Find where the given text appears and provide that cell's center as (x, y) coordinate. 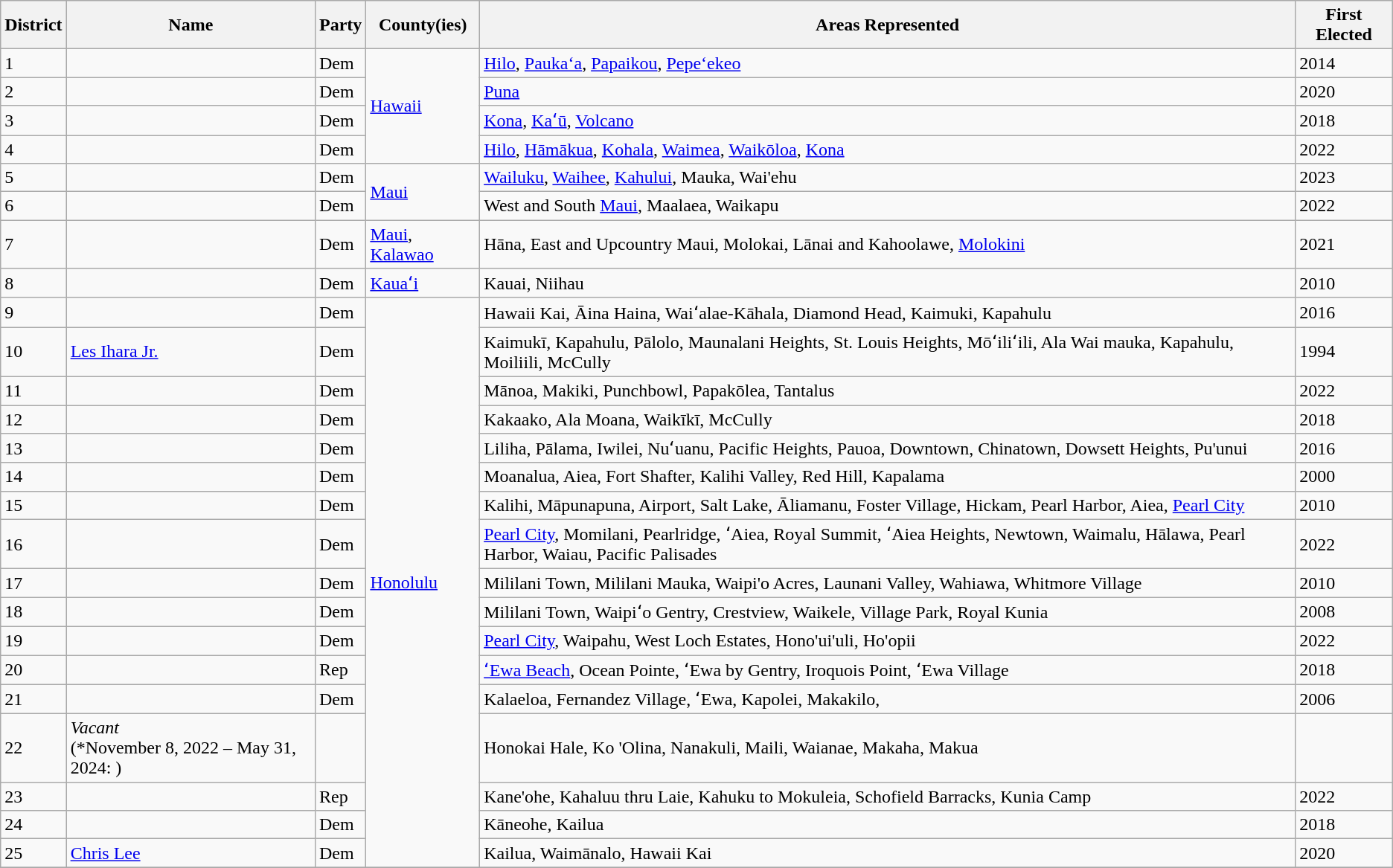
Hawaii (423, 106)
Puna (888, 91)
17 (33, 583)
District (33, 25)
5 (33, 178)
11 (33, 390)
3 (33, 120)
15 (33, 505)
Mililani Town, Mililani Mauka, Waipi'o Acres, Launani Valley, Wahiawa, Whitmore Village (888, 583)
25 (33, 853)
Hawaii Kai, Āina Haina, Waiʻalae-Kāhala, Diamond Head, Kaimuki, Kapahulu (888, 312)
Chris Lee (190, 853)
Pearl City, Momilani, Pearlridge, ʻAiea, Royal Summit, ʻAiea Heights, Newtown, Waimalu, Hālawa, Pearl Harbor, Waiau, Pacific Palisades (888, 544)
Kauaʻi (423, 283)
2 (33, 91)
Maui (423, 192)
20 (33, 669)
Maui, Kalawao (423, 244)
2014 (1344, 63)
Areas Represented (888, 25)
Kāneohe, Kailua (888, 825)
18 (33, 612)
Honolulu (423, 582)
21 (33, 699)
9 (33, 312)
14 (33, 477)
16 (33, 544)
ʻEwa Beach, Ocean Pointe, ʻEwa by Gentry, Iroquois Point, ʻEwa Village (888, 669)
13 (33, 449)
6 (33, 206)
Vacant(*November 8, 2022 – May 31, 2024: ) (190, 748)
Mililani Town, Waipiʻo Gentry, Crestview, Waikele, Village Park, Royal Kunia (888, 612)
8 (33, 283)
Honokai Hale, Ko 'Olina, Nanakuli, Maili, Waianae, Makaha, Makua (888, 748)
1994 (1344, 353)
2021 (1344, 244)
19 (33, 640)
Hilo, Pauka‘a, Papaikou, Pepe‘ekeo (888, 63)
Kalihi, Māpunapuna, Airport, Salt Lake, Āliamanu, Foster Village, Hickam, Pearl Harbor, Aiea, Pearl City (888, 505)
Pearl City, Waipahu, West Loch Estates, Hono'ui'uli, Ho'opii (888, 640)
West and South Maui, Maalaea, Waikapu (888, 206)
County(ies) (423, 25)
4 (33, 150)
Kane'ohe, Kahaluu thru Laie, Kahuku to Mokuleia, Schofield Barracks, Kunia Camp (888, 797)
Name (190, 25)
Kalaeloa, Fernandez Village, ʻEwa, Kapolei, Makakilo, (888, 699)
22 (33, 748)
12 (33, 419)
Wailuku, Waihee, Kahului, Mauka, Wai'ehu (888, 178)
Hilo, Hāmākua, Kohala, Waimea, Waikōloa, Kona (888, 150)
2008 (1344, 612)
2006 (1344, 699)
Moanalua, Aiea, Fort Shafter, Kalihi Valley, Red Hill, Kapalama (888, 477)
Mānoa, Makiki, Punchbowl, Papakōlea, Tantalus (888, 390)
10 (33, 353)
Kona, Kaʻū, Volcano (888, 120)
First Elected (1344, 25)
Liliha, Pālama, Iwilei, Nuʻuanu, Pacific Heights, Pauoa, Downtown, Chinatown, Dowsett Heights, Pu'unui (888, 449)
Kailua, Waimānalo, Hawaii Kai (888, 853)
Party (340, 25)
Hāna, East and Upcountry Maui, Molokai, Lānai and Kahoolawe, Molokini (888, 244)
Kakaako, Ala Moana, Waikīkī, McCully (888, 419)
Les Ihara Jr. (190, 353)
2023 (1344, 178)
Kauai, Niihau (888, 283)
Kaimukī, Kapahulu, Pālolo, Maunalani Heights, St. Louis Heights, Mōʻiliʻili, Ala Wai mauka, Kapahulu, Moiliili, McCully (888, 353)
7 (33, 244)
1 (33, 63)
24 (33, 825)
23 (33, 797)
2000 (1344, 477)
